Identify which cell holds the provided text, then report its (x, y) central coordinate. 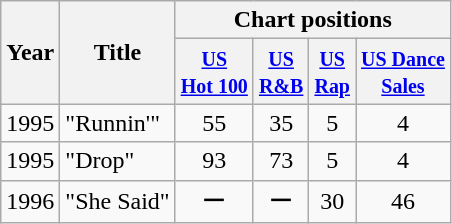
93 (214, 161)
73 (281, 161)
1996 (30, 202)
USRap (332, 72)
46 (404, 202)
"She Said" (118, 202)
35 (281, 123)
"Drop" (118, 161)
55 (214, 123)
USR&B (281, 72)
Year (30, 52)
Chart positions (312, 20)
Title (118, 52)
USHot 100 (214, 72)
30 (332, 202)
"Runnin'" (118, 123)
US DanceSales (404, 72)
